Determine the (X, Y) coordinate at the center of the cell enclosing the given text.  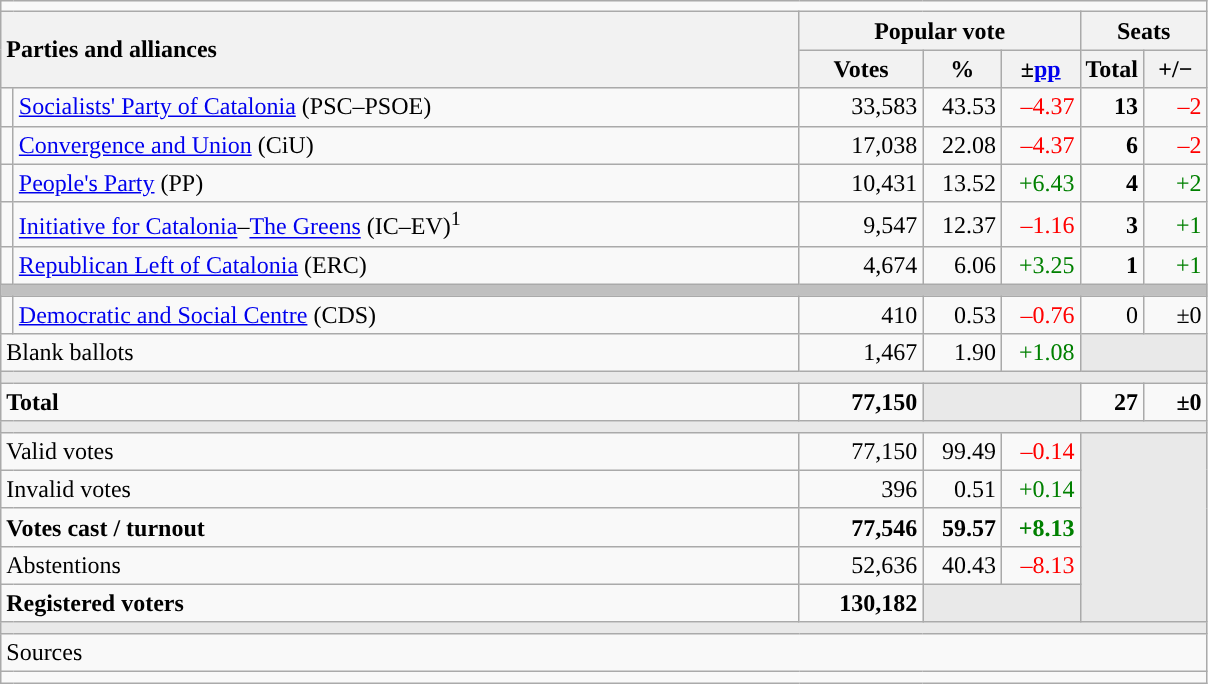
40.43 (962, 565)
17,038 (861, 145)
Votes (861, 69)
59.57 (962, 527)
77,546 (861, 527)
1 (1112, 266)
410 (861, 315)
+6.43 (1040, 183)
–1.16 (1040, 224)
1,467 (861, 353)
Republican Left of Catalonia (ERC) (406, 266)
6 (1112, 145)
People's Party (PP) (406, 183)
+3.25 (1040, 266)
Socialists' Party of Catalonia (PSC–PSOE) (406, 107)
43.53 (962, 107)
Popular vote (940, 31)
9,547 (861, 224)
Initiative for Catalonia–The Greens (IC–EV)1 (406, 224)
–0.76 (1040, 315)
13 (1112, 107)
52,636 (861, 565)
12.37 (962, 224)
Registered voters (400, 603)
27 (1112, 402)
+2 (1176, 183)
Abstentions (400, 565)
4,674 (861, 266)
0 (1112, 315)
22.08 (962, 145)
Convergence and Union (CiU) (406, 145)
+/− (1176, 69)
Sources (604, 652)
4 (1112, 183)
1.90 (962, 353)
+8.13 (1040, 527)
Invalid votes (400, 489)
33,583 (861, 107)
–8.13 (1040, 565)
0.53 (962, 315)
Valid votes (400, 451)
6.06 (962, 266)
Seats (1144, 31)
% (962, 69)
–0.14 (1040, 451)
3 (1112, 224)
Blank ballots (400, 353)
Democratic and Social Centre (CDS) (406, 315)
+0.14 (1040, 489)
Parties and alliances (400, 50)
130,182 (861, 603)
13.52 (962, 183)
Votes cast / turnout (400, 527)
99.49 (962, 451)
0.51 (962, 489)
±pp (1040, 69)
+1.08 (1040, 353)
10,431 (861, 183)
396 (861, 489)
